Identify which cell holds the provided text, then report its [x, y] central coordinate. 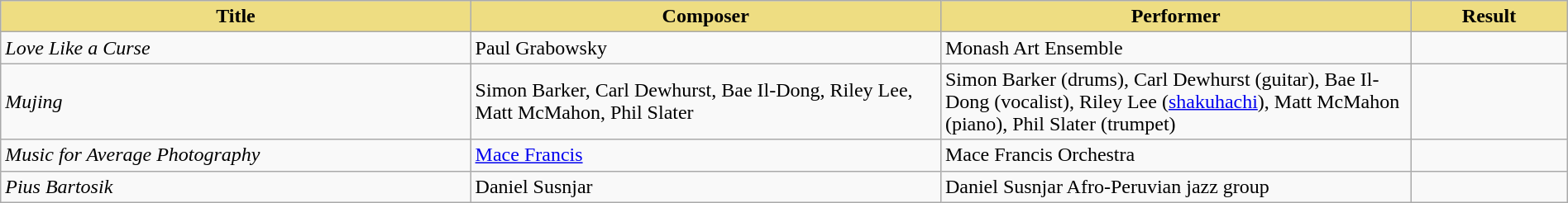
Mace Francis [705, 155]
Mace Francis Orchestra [1175, 155]
Performer [1175, 17]
Mujing [236, 101]
Simon Barker, Carl Dewhurst, Bae Il-Dong, Riley Lee, Matt McMahon, Phil Slater [705, 101]
Love Like a Curse [236, 48]
Daniel Susnjar [705, 186]
Composer [705, 17]
Daniel Susnjar Afro-Peruvian jazz group [1175, 186]
Simon Barker (drums), Carl Dewhurst (guitar), Bae Il-Dong (vocalist), Riley Lee (shakuhachi), Matt McMahon (piano), Phil Slater (trumpet) [1175, 101]
Result [1489, 17]
Title [236, 17]
Paul Grabowsky [705, 48]
Pius Bartosik [236, 186]
Music for Average Photography [236, 155]
Monash Art Ensemble [1175, 48]
